Pinpoint the cell where the given text exists, returning its (X, Y) midpoint coordinate. 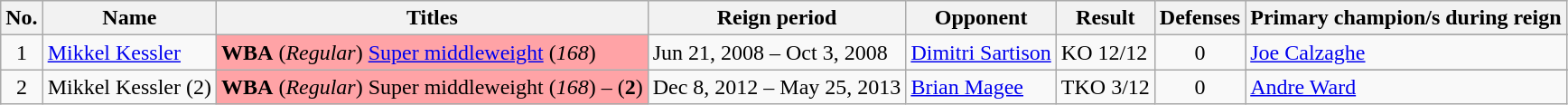
Primary champion/s during reign (1405, 18)
1 (22, 52)
Mikkel Kessler (129, 52)
Jun 21, 2008 – Oct 3, 2008 (777, 52)
WBA (Regular) Super middleweight (168) (433, 52)
Andre Ward (1405, 87)
Result (1106, 18)
KO 12/12 (1106, 52)
Joe Calzaghe (1405, 52)
Mikkel Kessler (2) (129, 87)
Titles (433, 18)
TKO 3/12 (1106, 87)
Reign period (777, 18)
Defenses (1199, 18)
2 (22, 87)
Name (129, 18)
Opponent (981, 18)
Dec 8, 2012 – May 25, 2013 (777, 87)
No. (22, 18)
WBA (Regular) Super middleweight (168) – (2) (433, 87)
Brian Magee (981, 87)
Dimitri Sartison (981, 52)
